Return the [x, y] coordinate for the center point of the cell that contains the specified text.  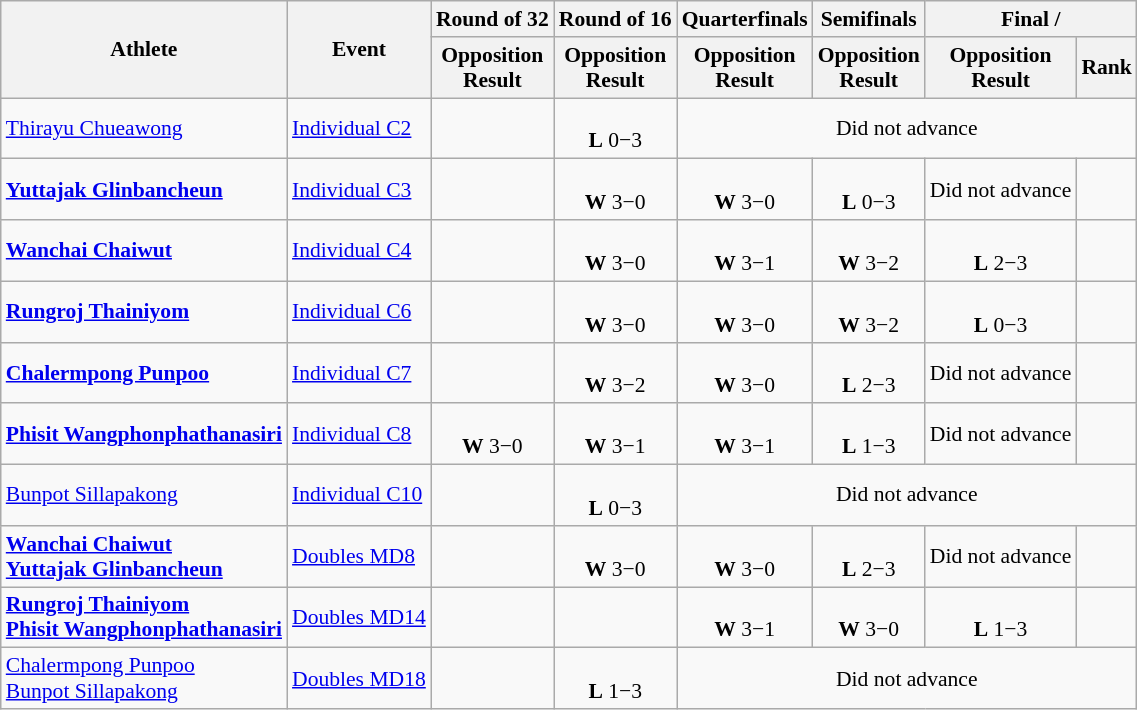
Bunpot Sillapakong [144, 496]
Yuttajak Glinbancheun [144, 190]
Individual C10 [359, 496]
Wanchai Chaiwut [144, 250]
Thirayu Chueawong [144, 128]
Individual C8 [359, 434]
Semifinals [869, 19]
Individual C2 [359, 128]
Rank [1106, 68]
Individual C4 [359, 250]
Chalermpong PunpooBunpot Sillapakong [144, 678]
Chalermpong Punpoo [144, 372]
Event [359, 50]
Wanchai ChaiwutYuttajak Glinbancheun [144, 556]
Rungroj Thainiyom [144, 312]
Individual C6 [359, 312]
Rungroj ThainiyomPhisit Wangphonphathanasiri [144, 618]
Round of 16 [616, 19]
Round of 32 [492, 19]
Athlete [144, 50]
Doubles MD8 [359, 556]
Individual C3 [359, 190]
Phisit Wangphonphathanasiri [144, 434]
Doubles MD14 [359, 618]
Doubles MD18 [359, 678]
Quarterfinals [745, 19]
Final / [1031, 19]
Individual C7 [359, 372]
